Output the [x, y] coordinate of the center of the cell containing the given text.  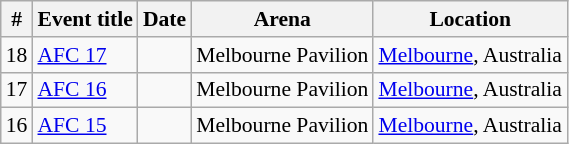
17 [17, 90]
18 [17, 55]
16 [17, 126]
Event title [84, 19]
# [17, 19]
AFC 15 [84, 126]
Arena [282, 19]
Location [470, 19]
AFC 16 [84, 90]
Date [164, 19]
AFC 17 [84, 55]
